Return the [X, Y] coordinate for the center point of the cell that contains the specified text.  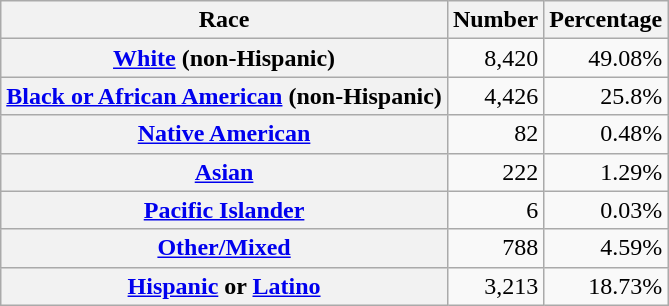
25.8% [606, 96]
49.08% [606, 58]
6 [495, 210]
Percentage [606, 20]
18.73% [606, 286]
Hispanic or Latino [224, 286]
8,420 [495, 58]
1.29% [606, 172]
0.03% [606, 210]
3,213 [495, 286]
82 [495, 134]
4,426 [495, 96]
4.59% [606, 248]
White (non-Hispanic) [224, 58]
Native American [224, 134]
Race [224, 20]
Pacific Islander [224, 210]
Asian [224, 172]
Black or African American (non-Hispanic) [224, 96]
222 [495, 172]
Other/Mixed [224, 248]
0.48% [606, 134]
788 [495, 248]
Number [495, 20]
